Capture the cell that displays the provided text and extract its (x, y) central coordinate. 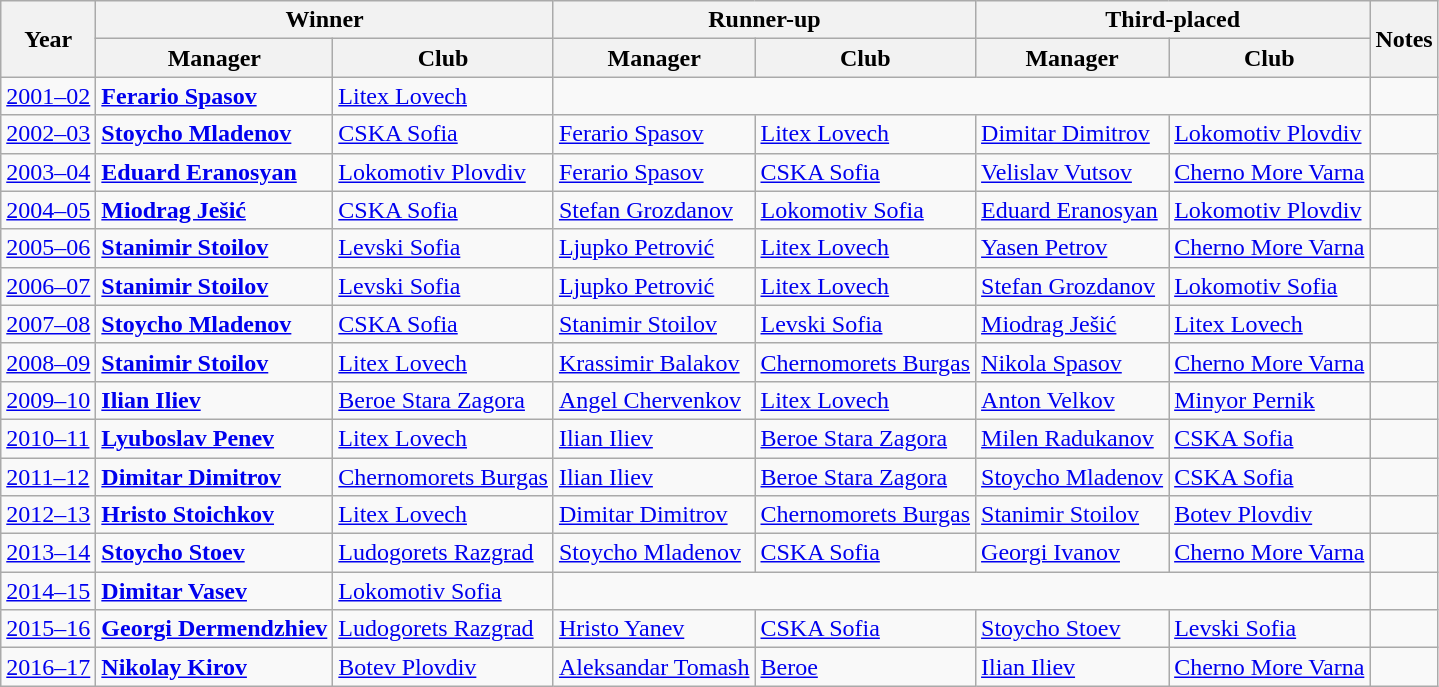
Anton Velkov (1072, 400)
2014–15 (48, 591)
Velislav Vutsov (1072, 172)
Nikolay Kirov (214, 667)
2011–12 (48, 477)
Year (48, 39)
2007–08 (48, 324)
2001–02 (48, 96)
2002–03 (48, 134)
Minyor Pernik (1270, 400)
2013–14 (48, 553)
Milen Radukanov (1072, 438)
Runner-up (764, 20)
2004–05 (48, 210)
Beroe (866, 667)
Yasen Petrov (1072, 248)
Hristo Yanev (654, 629)
2012–13 (48, 515)
2005–06 (48, 248)
Lyuboslav Penev (214, 438)
Third-placed (1173, 20)
Hristo Stoichkov (214, 515)
2010–11 (48, 438)
Georgi Dermendzhiev (214, 629)
2016–17 (48, 667)
Dimitar Vasev (214, 591)
2009–10 (48, 400)
2015–16 (48, 629)
Notes (1404, 39)
Winner (325, 20)
Aleksandar Tomash (654, 667)
Nikola Spasov (1072, 362)
2003–04 (48, 172)
2008–09 (48, 362)
Angel Chervenkov (654, 400)
Georgi Ivanov (1072, 553)
Krassimir Balakov (654, 362)
2006–07 (48, 286)
